Find where the given text appears and provide that cell's center as (x, y) coordinate. 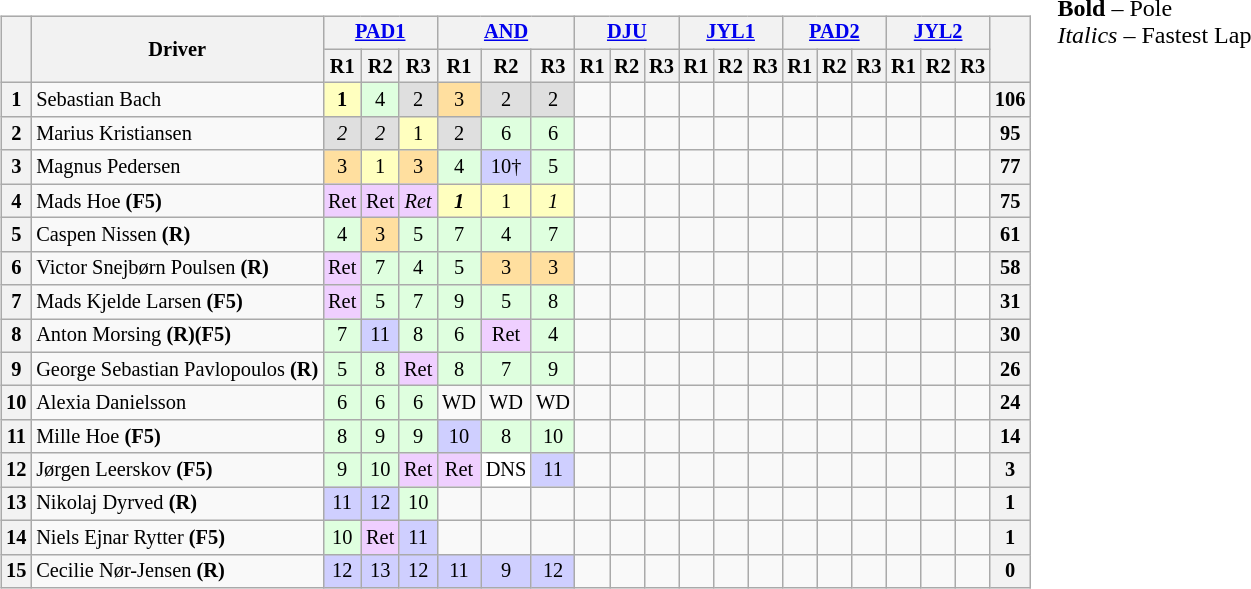
Driver (177, 50)
JYL2 (938, 33)
Marius Kristiansen (177, 134)
Nikolaj Dyrved (R) (177, 504)
77 (1010, 167)
AND (506, 33)
DNS (506, 470)
31 (1010, 302)
106 (1010, 100)
95 (1010, 134)
0 (1010, 571)
30 (1010, 336)
61 (1010, 235)
George Sebastian Pavlopoulos (R) (177, 369)
Mads Kjelde Larsen (F5) (177, 302)
Magnus Pedersen (177, 167)
Mille Hoe (F5) (177, 437)
24 (1010, 403)
Cecilie Nør-Jensen (R) (177, 571)
Victor Snejbørn Poulsen (R) (177, 268)
Sebastian Bach (177, 100)
Alexia Danielsson (177, 403)
DJU (627, 33)
PAD1 (380, 33)
PAD2 (834, 33)
Caspen Nissen (R) (177, 235)
15 (16, 571)
JYL1 (731, 33)
75 (1010, 201)
Niels Ejnar Rytter (F5) (177, 537)
Anton Morsing (R)(F5) (177, 336)
Jørgen Leerskov (F5) (177, 470)
26 (1010, 369)
Mads Hoe (F5) (177, 201)
58 (1010, 268)
10† (506, 167)
